Output the [x, y] coordinate of the center of the cell containing the given text.  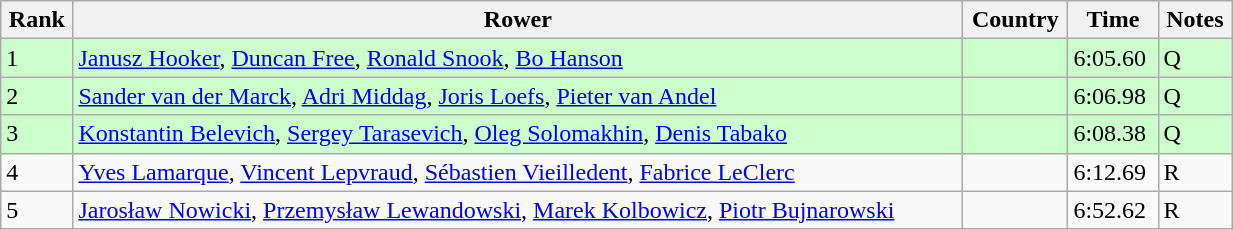
6:06.98 [1113, 96]
1 [37, 58]
4 [37, 172]
Rower [518, 20]
6:08.38 [1113, 134]
6:12.69 [1113, 172]
6:05.60 [1113, 58]
Country [1016, 20]
5 [37, 210]
2 [37, 96]
Time [1113, 20]
3 [37, 134]
Sander van der Marck, Adri Middag, Joris Loefs, Pieter van Andel [518, 96]
Janusz Hooker, Duncan Free, Ronald Snook, Bo Hanson [518, 58]
Yves Lamarque, Vincent Lepvraud, Sébastien Vieilledent, Fabrice LeClerc [518, 172]
Rank [37, 20]
Jarosław Nowicki, Przemysław Lewandowski, Marek Kolbowicz, Piotr Bujnarowski [518, 210]
Konstantin Belevich, Sergey Tarasevich, Oleg Solomakhin, Denis Tabako [518, 134]
6:52.62 [1113, 210]
Notes [1195, 20]
